From the cell containing the given text, extract its center point as (x, y) coordinate. 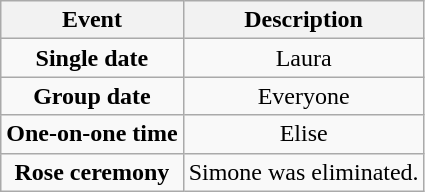
Laura (304, 58)
Rose ceremony (92, 172)
Elise (304, 134)
Event (92, 20)
Simone was eliminated. (304, 172)
Group date (92, 96)
Everyone (304, 96)
Single date (92, 58)
One-on-one time (92, 134)
Description (304, 20)
